Find where the given text appears and provide that cell's center as (X, Y) coordinate. 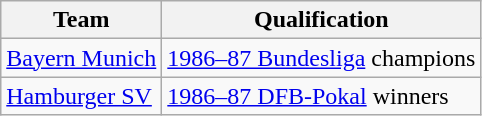
Hamburger SV (82, 96)
Team (82, 20)
Qualification (322, 20)
1986–87 Bundesliga champions (322, 58)
1986–87 DFB-Pokal winners (322, 96)
Bayern Munich (82, 58)
